For the text-containing cell, return its midpoint in [X, Y] coordinate format. 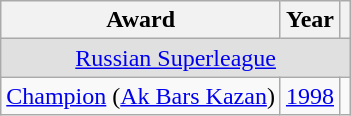
Award [141, 20]
1998 [310, 96]
Year [310, 20]
Russian Superleague [176, 58]
Champion (Ak Bars Kazan) [141, 96]
